Locate the cell with the specified text and output its [x, y] center coordinate. 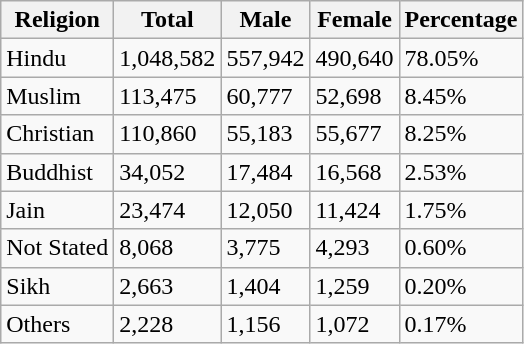
1,048,582 [168, 58]
1.75% [461, 210]
1,156 [266, 324]
60,777 [266, 96]
4,293 [354, 248]
Not Stated [58, 248]
8.45% [461, 96]
110,860 [168, 134]
Religion [58, 20]
34,052 [168, 172]
1,259 [354, 286]
55,677 [354, 134]
3,775 [266, 248]
Buddhist [58, 172]
11,424 [354, 210]
12,050 [266, 210]
23,474 [168, 210]
Total [168, 20]
55,183 [266, 134]
Christian [58, 134]
0.17% [461, 324]
113,475 [168, 96]
490,640 [354, 58]
8.25% [461, 134]
Others [58, 324]
2.53% [461, 172]
Male [266, 20]
1,072 [354, 324]
Sikh [58, 286]
Jain [58, 210]
2,228 [168, 324]
Female [354, 20]
16,568 [354, 172]
0.20% [461, 286]
0.60% [461, 248]
2,663 [168, 286]
Percentage [461, 20]
557,942 [266, 58]
17,484 [266, 172]
8,068 [168, 248]
52,698 [354, 96]
1,404 [266, 286]
Hindu [58, 58]
Muslim [58, 96]
78.05% [461, 58]
